Search for the cell housing the specified text and yield its [x, y] center coordinate. 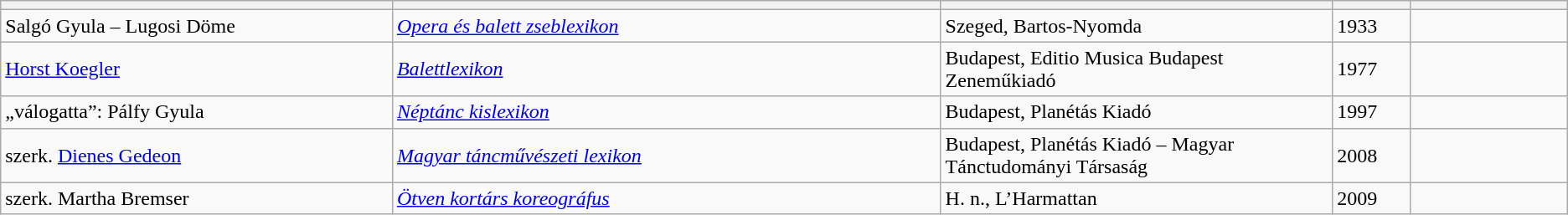
szerk. Martha Bremser [197, 198]
Ötven kortárs koreográfus [667, 198]
Salgó Gyula – Lugosi Döme [197, 26]
„válogatta”: Pálfy Gyula [197, 112]
Horst Koegler [197, 69]
1977 [1372, 69]
Balettlexikon [667, 69]
szerk. Dienes Gedeon [197, 156]
Budapest, Editio Musica Budapest Zeneműkiadó [1137, 69]
2008 [1372, 156]
1933 [1372, 26]
Néptánc kislexikon [667, 112]
Magyar táncművészeti lexikon [667, 156]
Opera és balett zseblexikon [667, 26]
1997 [1372, 112]
2009 [1372, 198]
Budapest, Planétás Kiadó – Magyar Tánctudományi Társaság [1137, 156]
Budapest, Planétás Kiadó [1137, 112]
H. n., L’Harmattan [1137, 198]
Szeged, Bartos-Nyomda [1137, 26]
